Provide the (x, y) coordinate of the cell's center where the given text is located.  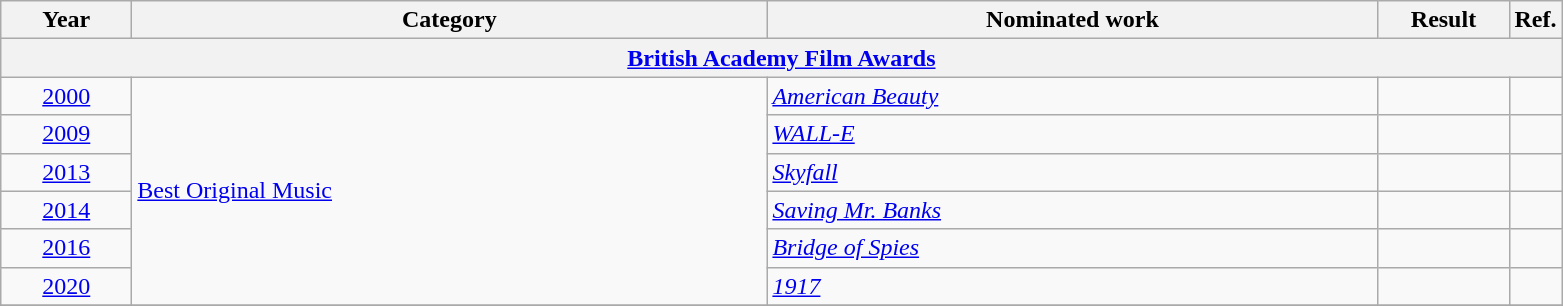
Result (1444, 20)
British Academy Film Awards (782, 58)
Saving Mr. Banks (1072, 210)
WALL-E (1072, 134)
Best Original Music (450, 191)
Category (450, 20)
2016 (66, 248)
Bridge of Spies (1072, 248)
1917 (1072, 286)
2000 (66, 96)
American Beauty (1072, 96)
Year (66, 20)
Nominated work (1072, 20)
Ref. (1536, 20)
2013 (66, 172)
2014 (66, 210)
2009 (66, 134)
2020 (66, 286)
Skyfall (1072, 172)
